Return the [X, Y] coordinate for the center point of the cell that contains the specified text.  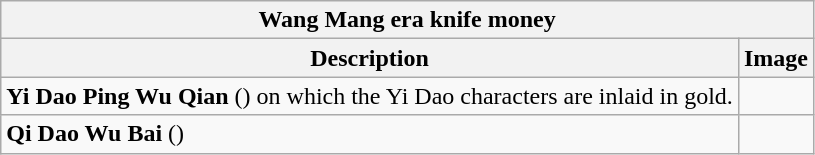
Description [370, 58]
Qi Dao Wu Bai () [370, 134]
Yi Dao Ping Wu Qian () on which the Yi Dao characters are inlaid in gold. [370, 96]
Image [776, 58]
Wang Mang era knife money [408, 20]
